For the text-containing cell, return its midpoint in (X, Y) coordinate format. 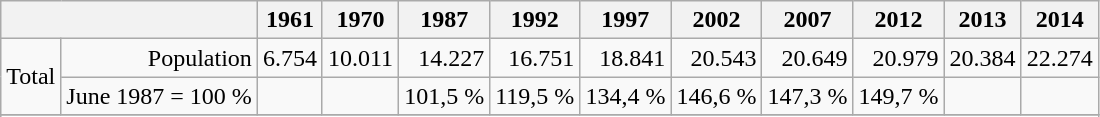
1987 (444, 20)
146,6 % (716, 96)
20.384 (982, 58)
2002 (716, 20)
20.979 (898, 58)
101,5 % (444, 96)
119,5 % (535, 96)
22.274 (1060, 58)
2007 (808, 20)
June 1987 = 100 % (160, 96)
147,3 % (808, 96)
Population (160, 58)
Total (31, 77)
14.227 (444, 58)
1970 (360, 20)
1961 (290, 20)
2014 (1060, 20)
1992 (535, 20)
6.754 (290, 58)
10.011 (360, 58)
18.841 (626, 58)
20.543 (716, 58)
2013 (982, 20)
16.751 (535, 58)
149,7 % (898, 96)
1997 (626, 20)
20.649 (808, 58)
2012 (898, 20)
134,4 % (626, 96)
